Search for the cell housing the specified text and yield its (X, Y) center coordinate. 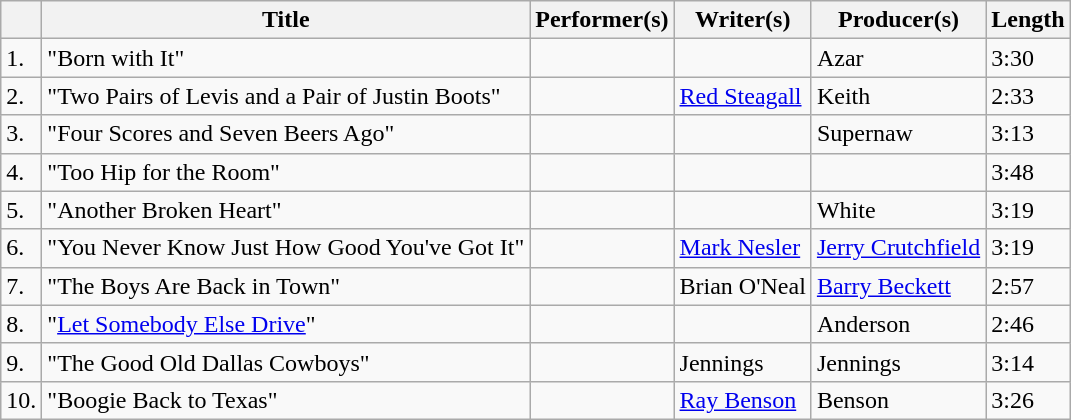
Azar (898, 58)
Barry Beckett (898, 286)
Performer(s) (602, 20)
Ray Benson (742, 400)
10. (22, 400)
Length (1028, 20)
3. (22, 134)
"The Boys Are Back in Town" (286, 286)
3:14 (1028, 362)
9. (22, 362)
4. (22, 172)
White (898, 210)
2. (22, 96)
"Another Broken Heart" (286, 210)
Producer(s) (898, 20)
2:33 (1028, 96)
Anderson (898, 324)
8. (22, 324)
"Four Scores and Seven Beers Ago" (286, 134)
3:48 (1028, 172)
Mark Nesler (742, 248)
7. (22, 286)
2:46 (1028, 324)
"Too Hip for the Room" (286, 172)
6. (22, 248)
"Born with It" (286, 58)
3:26 (1028, 400)
Supernaw (898, 134)
"Two Pairs of Levis and a Pair of Justin Boots" (286, 96)
5. (22, 210)
"Let Somebody Else Drive" (286, 324)
"The Good Old Dallas Cowboys" (286, 362)
3:30 (1028, 58)
1. (22, 58)
"Boogie Back to Texas" (286, 400)
2:57 (1028, 286)
Brian O'Neal (742, 286)
Jerry Crutchfield (898, 248)
Title (286, 20)
Benson (898, 400)
Keith (898, 96)
3:13 (1028, 134)
Red Steagall (742, 96)
"You Never Know Just How Good You've Got It" (286, 248)
Writer(s) (742, 20)
